Determine the (X, Y) coordinate at the center of the cell enclosing the given text.  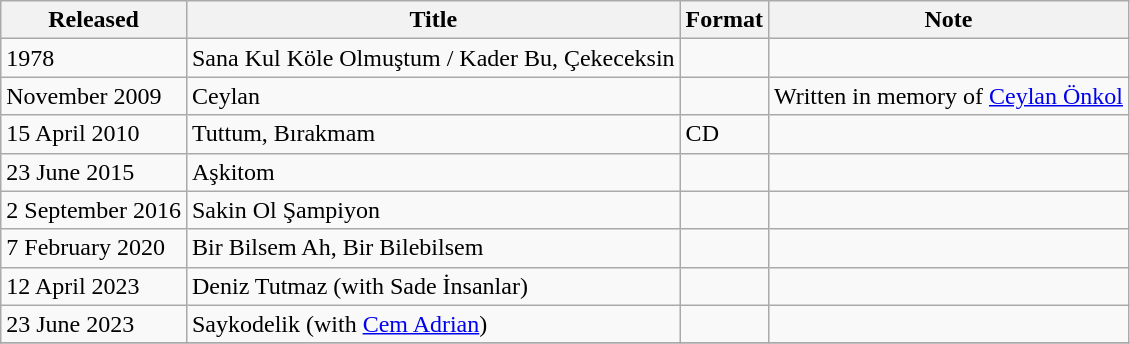
15 April 2010 (94, 134)
Bir Bilsem Ah, Bir Bilebilsem (433, 248)
2 September 2016 (94, 210)
Aşkitom (433, 172)
Saykodelik (with Cem Adrian) (433, 324)
November 2009 (94, 96)
Ceylan (433, 96)
Format (724, 20)
23 June 2015 (94, 172)
7 February 2020 (94, 248)
Written in memory of Ceylan Önkol (948, 96)
Deniz Tutmaz (with Sade İnsanlar) (433, 286)
12 April 2023 (94, 286)
1978 (94, 58)
Title (433, 20)
Sana Kul Köle Olmuştum / Kader Bu, Çekeceksin (433, 58)
Sakin Ol Şampiyon (433, 210)
23 June 2023 (94, 324)
Released (94, 20)
CD (724, 134)
Tuttum, Bırakmam (433, 134)
Note (948, 20)
